Capture the cell that displays the provided text and extract its (x, y) central coordinate. 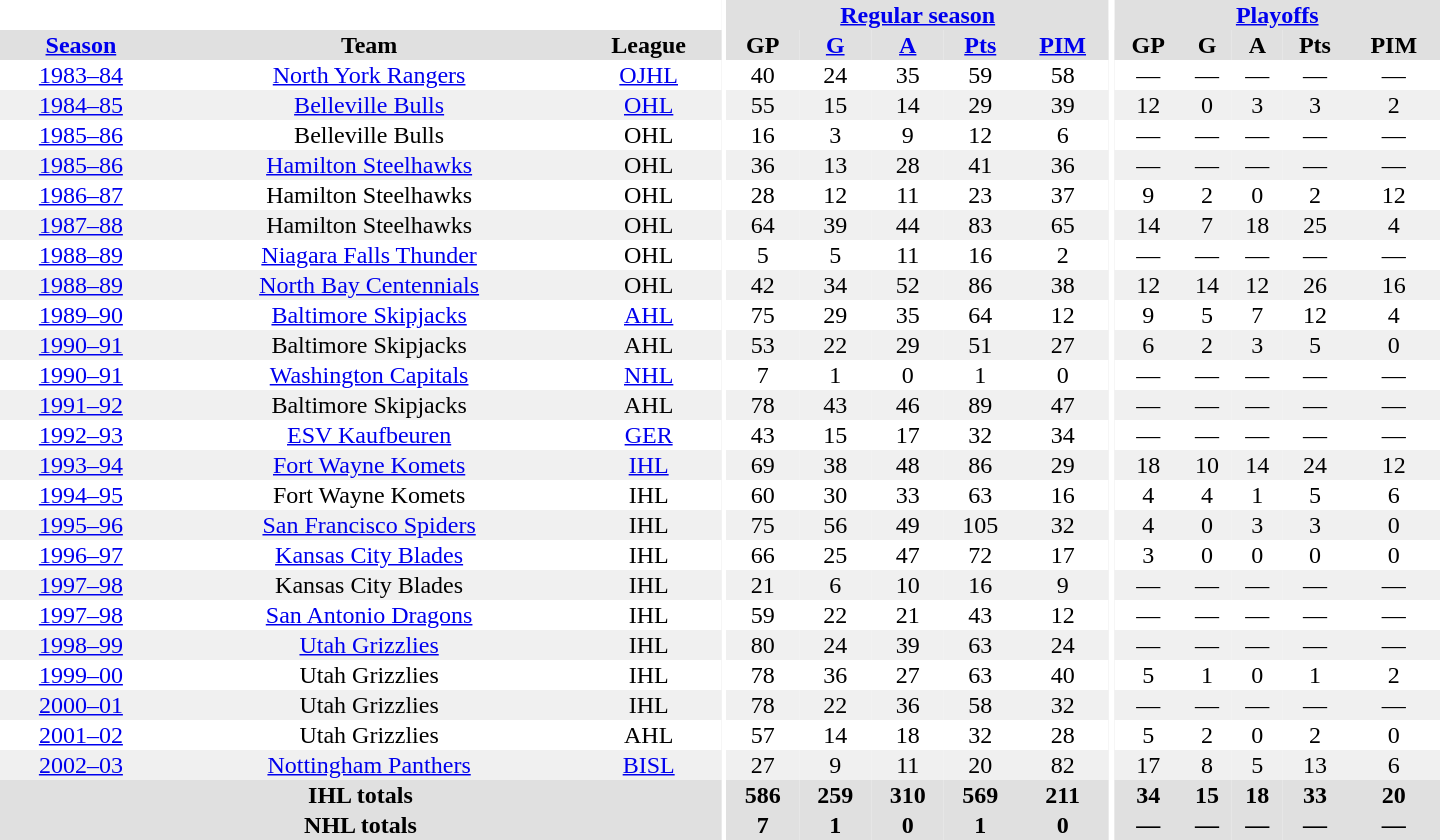
49 (908, 525)
60 (762, 495)
57 (762, 735)
8 (1207, 765)
259 (836, 795)
53 (762, 345)
Team (370, 45)
NHL (648, 375)
2002–03 (81, 765)
North Bay Centennials (370, 285)
IHL totals (360, 795)
586 (762, 795)
48 (908, 465)
30 (836, 495)
82 (1063, 765)
1996–97 (81, 555)
1993–94 (81, 465)
80 (762, 645)
41 (980, 165)
San Francisco Spiders (370, 525)
105 (980, 525)
211 (1063, 795)
2001–02 (81, 735)
Niagara Falls Thunder (370, 255)
66 (762, 555)
65 (1063, 225)
1999–00 (81, 675)
Playoffs (1277, 15)
1995–96 (81, 525)
26 (1314, 285)
52 (908, 285)
1983–84 (81, 75)
310 (908, 795)
Season (81, 45)
1991–92 (81, 405)
NHL totals (360, 825)
2000–01 (81, 705)
1984–85 (81, 105)
55 (762, 105)
1987–88 (81, 225)
83 (980, 225)
San Antonio Dragons (370, 615)
Nottingham Panthers (370, 765)
1989–90 (81, 315)
51 (980, 345)
ESV Kaufbeuren (370, 435)
69 (762, 465)
89 (980, 405)
569 (980, 795)
42 (762, 285)
56 (836, 525)
Regular season (917, 15)
1994–95 (81, 495)
OJHL (648, 75)
72 (980, 555)
1992–93 (81, 435)
37 (1063, 195)
BISL (648, 765)
North York Rangers (370, 75)
1986–87 (81, 195)
Washington Capitals (370, 375)
23 (980, 195)
League (648, 45)
46 (908, 405)
44 (908, 225)
GER (648, 435)
1998–99 (81, 645)
